Pinpoint the cell where the given text exists, returning its (x, y) midpoint coordinate. 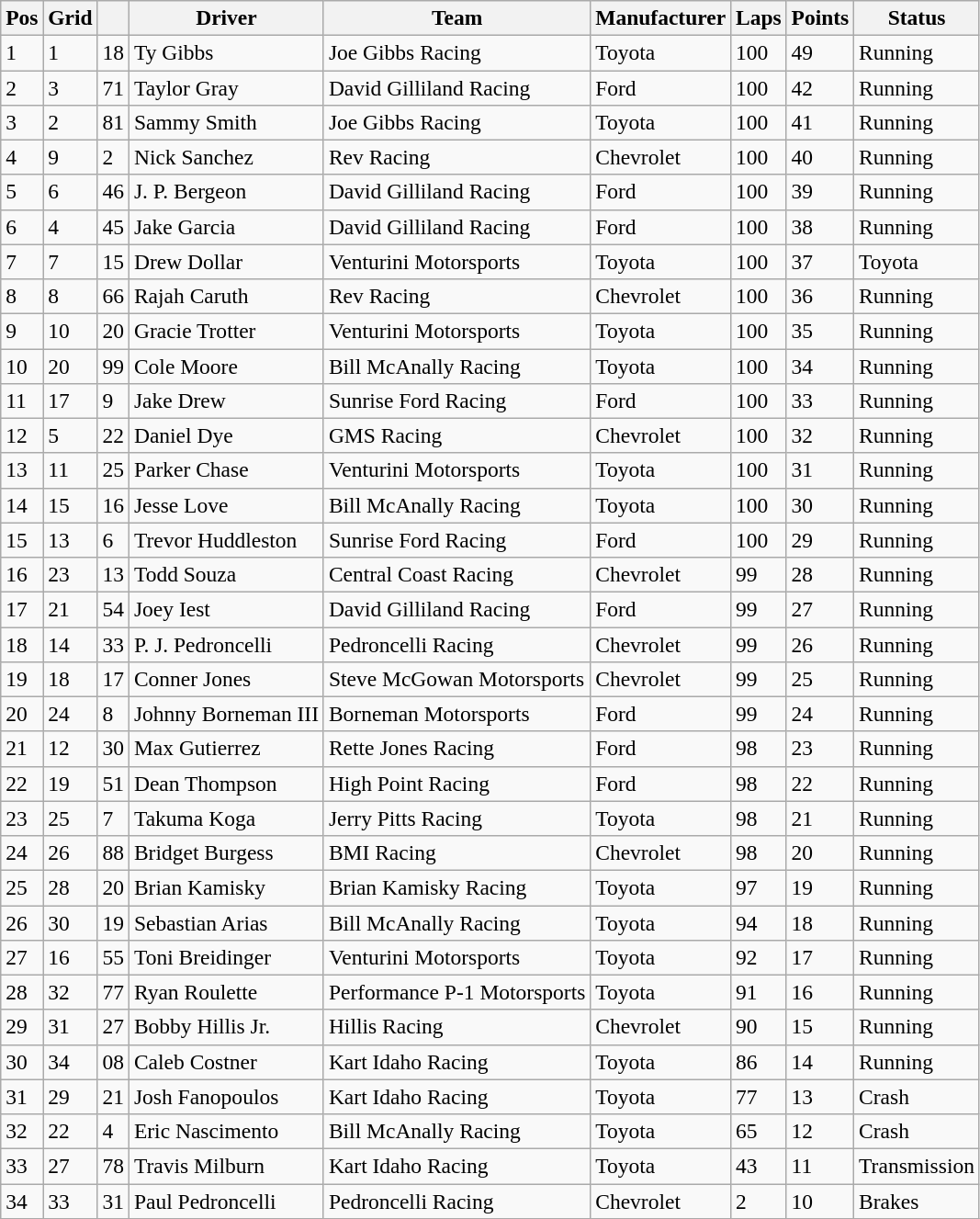
51 (113, 784)
Steve McGowan Motorsports (456, 679)
38 (820, 227)
35 (820, 331)
36 (820, 296)
Ryan Roulette (226, 992)
Parker Chase (226, 470)
Grid (70, 17)
94 (759, 922)
Laps (759, 17)
Conner Jones (226, 679)
Manufacturer (661, 17)
Joey Iest (226, 609)
Hillis Racing (456, 1027)
42 (820, 87)
Trevor Huddleston (226, 540)
High Point Racing (456, 784)
Taylor Gray (226, 87)
39 (820, 192)
Takuma Koga (226, 818)
90 (759, 1027)
Sammy Smith (226, 122)
Central Coast Racing (456, 574)
65 (759, 1131)
92 (759, 957)
40 (820, 157)
Rette Jones Racing (456, 749)
Eric Nascimento (226, 1131)
Rajah Caruth (226, 296)
Bobby Hillis Jr. (226, 1027)
88 (113, 852)
Brian Kamisky (226, 887)
66 (113, 296)
Travis Milburn (226, 1166)
Gracie Trotter (226, 331)
J. P. Bergeon (226, 192)
Johnny Borneman III (226, 714)
Jesse Love (226, 505)
46 (113, 192)
71 (113, 87)
Bridget Burgess (226, 852)
45 (113, 227)
GMS Racing (456, 435)
BMI Racing (456, 852)
37 (820, 262)
Daniel Dye (226, 435)
Status (917, 17)
Dean Thompson (226, 784)
Sebastian Arias (226, 922)
Pos (22, 17)
Team (456, 17)
54 (113, 609)
55 (113, 957)
Paul Pedroncelli (226, 1201)
91 (759, 992)
Max Gutierrez (226, 749)
Points (820, 17)
Brian Kamisky Racing (456, 887)
Jake Garcia (226, 227)
49 (820, 52)
Drew Dollar (226, 262)
Todd Souza (226, 574)
Driver (226, 17)
41 (820, 122)
Performance P-1 Motorsports (456, 992)
Nick Sanchez (226, 157)
Caleb Costner (226, 1062)
86 (759, 1062)
P. J. Pedroncelli (226, 644)
Ty Gibbs (226, 52)
Jerry Pitts Racing (456, 818)
Toni Breidinger (226, 957)
Borneman Motorsports (456, 714)
08 (113, 1062)
43 (759, 1166)
Cole Moore (226, 366)
Transmission (917, 1166)
Jake Drew (226, 401)
78 (113, 1166)
Brakes (917, 1201)
97 (759, 887)
81 (113, 122)
Josh Fanopoulos (226, 1097)
